Return the [X, Y] coordinate for the center point of the cell that contains the specified text.  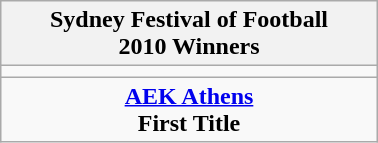
AEK AthensFirst Title [189, 110]
Sydney Festival of Football2010 Winners [189, 34]
